Scan for the cell matching the given text and deliver its (X, Y) coordinate at center. 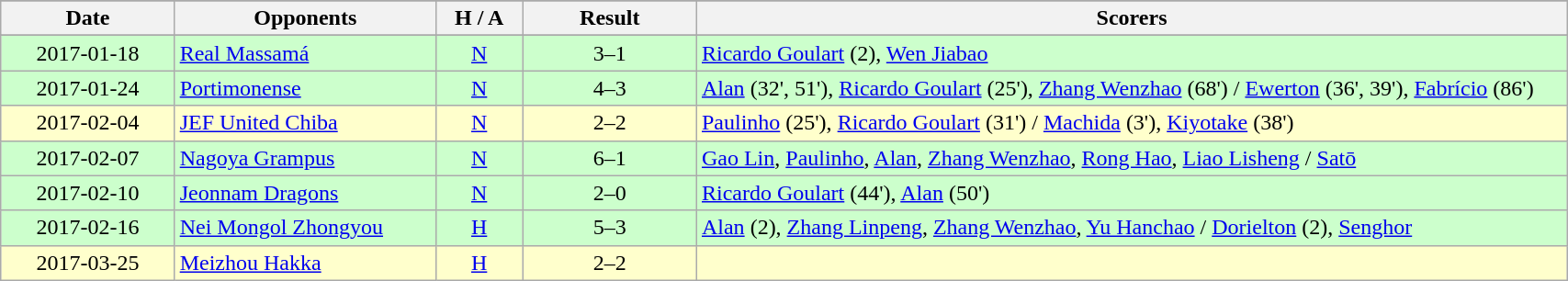
Alan (2), Zhang Linpeng, Zhang Wenzhao, Yu Hanchao / Dorielton (2), Senghor (1132, 228)
3–1 (610, 53)
H / A (479, 18)
Result (610, 18)
2017-01-24 (88, 88)
Paulinho (25'), Ricardo Goulart (31') / Machida (3'), Kiyotake (38') (1132, 123)
Alan (32', 51'), Ricardo Goulart (25'), Zhang Wenzhao (68') / Ewerton (36', 39'), Fabrício (86') (1132, 88)
Real Massamá (305, 53)
2017-02-04 (88, 123)
Meizhou Hakka (305, 263)
Jeonnam Dragons (305, 193)
2017-02-07 (88, 158)
Ricardo Goulart (2), Wen Jiabao (1132, 53)
2017-02-16 (88, 228)
Date (88, 18)
JEF United Chiba (305, 123)
2017-02-10 (88, 193)
5–3 (610, 228)
Portimonense (305, 88)
Gao Lin, Paulinho, Alan, Zhang Wenzhao, Rong Hao, Liao Lisheng / Satō (1132, 158)
2017-01-18 (88, 53)
6–1 (610, 158)
Nei Mongol Zhongyou (305, 228)
2–0 (610, 193)
2017-03-25 (88, 263)
Opponents (305, 18)
4–3 (610, 88)
Scorers (1132, 18)
Ricardo Goulart (44'), Alan (50') (1132, 193)
Nagoya Grampus (305, 158)
